Scan for the cell matching the given text and deliver its (x, y) coordinate at center. 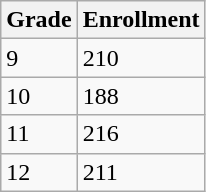
11 (39, 134)
188 (141, 96)
10 (39, 96)
12 (39, 172)
9 (39, 58)
211 (141, 172)
Grade (39, 20)
216 (141, 134)
210 (141, 58)
Enrollment (141, 20)
